Extract the [x, y] coordinate from the center of the cell holding the provided text.  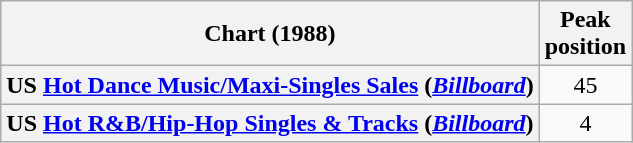
4 [585, 123]
US Hot R&B/Hip-Hop Singles & Tracks (Billboard) [270, 123]
45 [585, 85]
Peakposition [585, 34]
Chart (1988) [270, 34]
US Hot Dance Music/Maxi-Singles Sales (Billboard) [270, 85]
